Provide the (X, Y) coordinate of the cell's center where the given text is located.  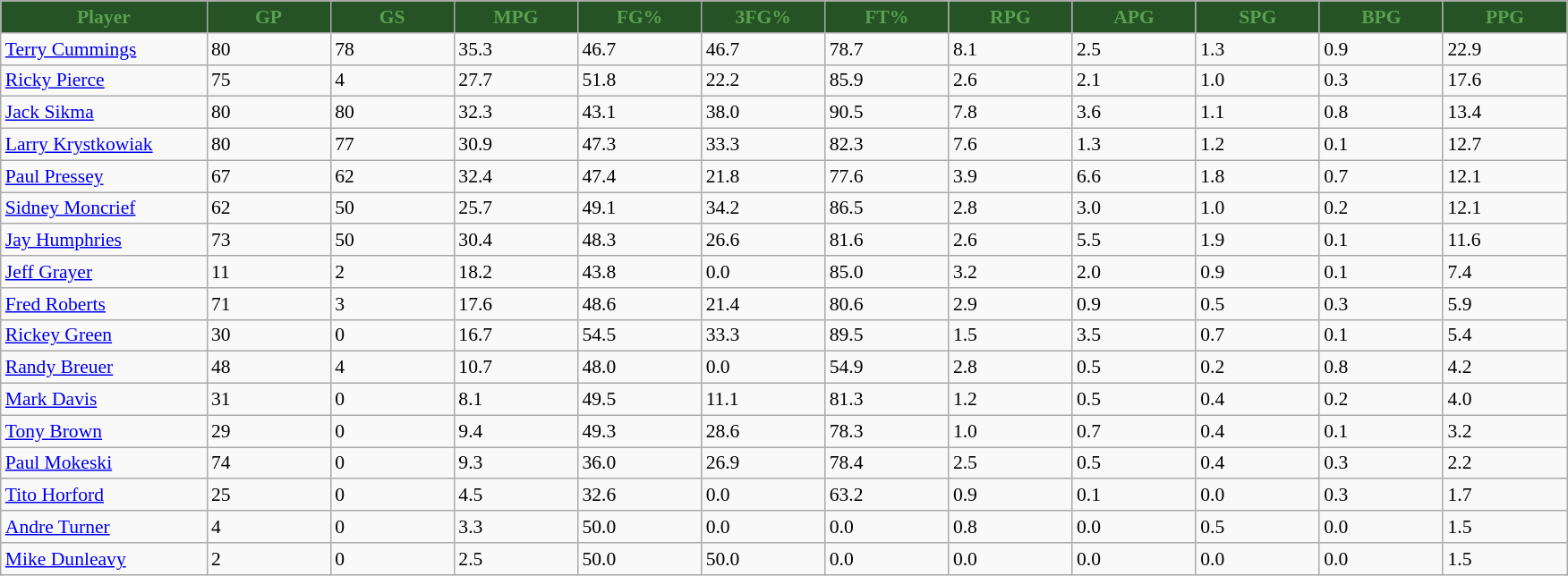
2.2 (1504, 463)
78.7 (887, 49)
4.5 (516, 496)
11.1 (763, 400)
82.3 (887, 145)
49.1 (639, 208)
Rickey Green (104, 335)
90.5 (887, 113)
30.4 (516, 241)
3.0 (1134, 208)
Paul Pressey (104, 176)
78.3 (887, 431)
26.9 (763, 463)
6.6 (1134, 176)
9.3 (516, 463)
21.8 (763, 176)
48.6 (639, 304)
47.3 (639, 145)
35.3 (516, 49)
22.2 (763, 80)
49.3 (639, 431)
Fred Roberts (104, 304)
GS (392, 17)
54.5 (639, 335)
1.7 (1504, 496)
11.6 (1504, 241)
2.0 (1134, 272)
81.3 (887, 400)
Player (104, 17)
Jay Humphries (104, 241)
Tito Horford (104, 496)
MPG (516, 17)
73 (268, 241)
3.6 (1134, 113)
25 (268, 496)
Larry Krystkowiak (104, 145)
29 (268, 431)
25.7 (516, 208)
3.9 (1010, 176)
1.9 (1257, 241)
74 (268, 463)
1.8 (1257, 176)
78.4 (887, 463)
Mark Davis (104, 400)
7.6 (1010, 145)
5.4 (1504, 335)
48.0 (639, 368)
Ricky Pierce (104, 80)
22.9 (1504, 49)
85.9 (887, 80)
APG (1134, 17)
1.1 (1257, 113)
11 (268, 272)
BPG (1381, 17)
FG% (639, 17)
43.1 (639, 113)
54.9 (887, 368)
75 (268, 80)
Jack Sikma (104, 113)
7.4 (1504, 272)
31 (268, 400)
36.0 (639, 463)
3 (392, 304)
48 (268, 368)
Tony Brown (104, 431)
3FG% (763, 17)
3.3 (516, 527)
86.5 (887, 208)
67 (268, 176)
30 (268, 335)
9.4 (516, 431)
13.4 (1504, 113)
Sidney Moncrief (104, 208)
30.9 (516, 145)
34.2 (763, 208)
Paul Mokeski (104, 463)
28.6 (763, 431)
Jeff Grayer (104, 272)
4.0 (1504, 400)
89.5 (887, 335)
Randy Breuer (104, 368)
27.7 (516, 80)
81.6 (887, 241)
Andre Turner (104, 527)
77 (392, 145)
21.4 (763, 304)
18.2 (516, 272)
63.2 (887, 496)
2.1 (1134, 80)
5.9 (1504, 304)
26.6 (763, 241)
4.2 (1504, 368)
Terry Cummings (104, 49)
32.6 (639, 496)
47.4 (639, 176)
77.6 (887, 176)
48.3 (639, 241)
38.0 (763, 113)
71 (268, 304)
78 (392, 49)
PPG (1504, 17)
Mike Dunleavy (104, 559)
10.7 (516, 368)
3.5 (1134, 335)
2.9 (1010, 304)
85.0 (887, 272)
12.7 (1504, 145)
43.8 (639, 272)
SPG (1257, 17)
7.8 (1010, 113)
5.5 (1134, 241)
32.3 (516, 113)
80.6 (887, 304)
16.7 (516, 335)
49.5 (639, 400)
FT% (887, 17)
32.4 (516, 176)
RPG (1010, 17)
51.8 (639, 80)
GP (268, 17)
